Output the [x, y] coordinate of the center of the cell containing the given text.  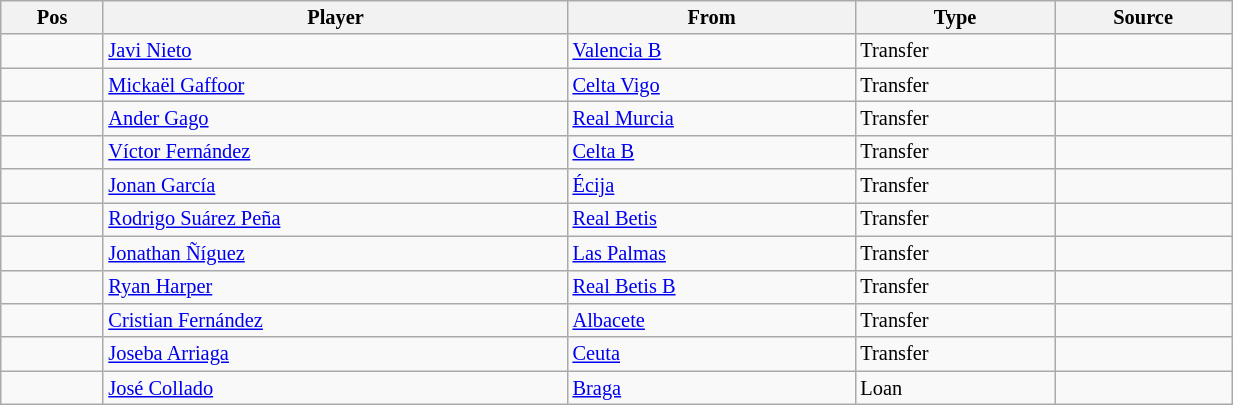
Source [1144, 17]
Javi Nieto [335, 51]
Rodrigo Suárez Peña [335, 219]
Celta B [712, 152]
From [712, 17]
Type [954, 17]
Real Murcia [712, 118]
Celta Vigo [712, 85]
Ceuta [712, 354]
Loan [954, 388]
Player [335, 17]
Real Betis [712, 219]
Braga [712, 388]
Ander Gago [335, 118]
Víctor Fernández [335, 152]
José Collado [335, 388]
Albacete [712, 320]
Écija [712, 186]
Ryan Harper [335, 287]
Valencia B [712, 51]
Jonan García [335, 186]
Jonathan Ñíguez [335, 253]
Real Betis B [712, 287]
Cristian Fernández [335, 320]
Pos [52, 17]
Mickaël Gaffoor [335, 85]
Las Palmas [712, 253]
Joseba Arriaga [335, 354]
